Pinpoint the cell where the given text exists, returning its [X, Y] midpoint coordinate. 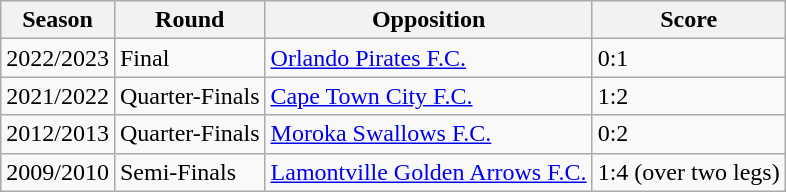
Orlando Pirates F.C. [428, 58]
Opposition [428, 20]
2021/2022 [58, 96]
1:2 [688, 96]
Lamontville Golden Arrows F.C. [428, 172]
Final [190, 58]
0:2 [688, 134]
Round [190, 20]
2022/2023 [58, 58]
Semi-Finals [190, 172]
2009/2010 [58, 172]
Score [688, 20]
Cape Town City F.C. [428, 96]
0:1 [688, 58]
1:4 (over two legs) [688, 172]
Season [58, 20]
2012/2013 [58, 134]
Moroka Swallows F.C. [428, 134]
